Detect which cell encompasses the target text, then output its (x, y) center coordinate. 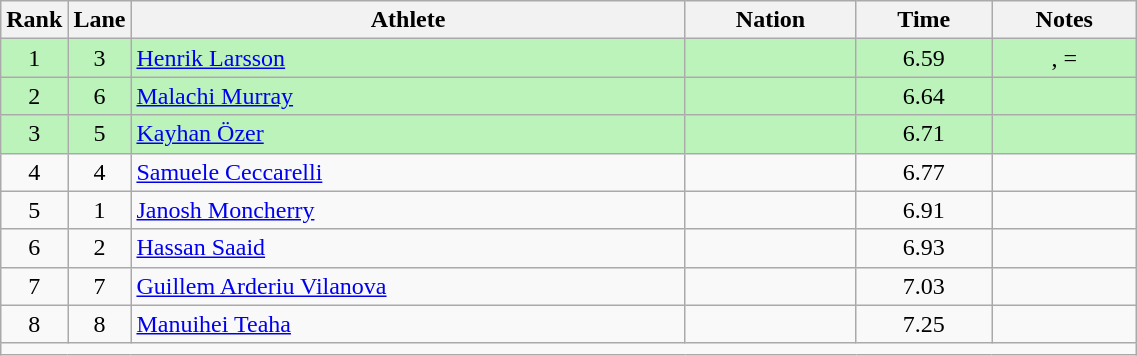
Malachi Murray (408, 96)
Manuihei Teaha (408, 324)
6.64 (924, 96)
Hassan Saaid (408, 248)
6.59 (924, 58)
6.91 (924, 210)
7.03 (924, 286)
Lane (100, 20)
6.71 (924, 134)
, = (1064, 58)
Henrik Larsson (408, 58)
7.25 (924, 324)
6.77 (924, 172)
Samuele Ceccarelli (408, 172)
Kayhan Özer (408, 134)
Rank (34, 20)
6.93 (924, 248)
Notes (1064, 20)
Time (924, 20)
Guillem Arderiu Vilanova (408, 286)
Nation (770, 20)
Janosh Moncherry (408, 210)
Athlete (408, 20)
